Output the (x, y) coordinate of the center of the cell containing the given text.  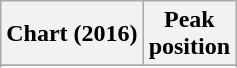
Chart (2016) (72, 34)
Peak position (189, 34)
